Search for the cell housing the specified text and yield its (x, y) center coordinate. 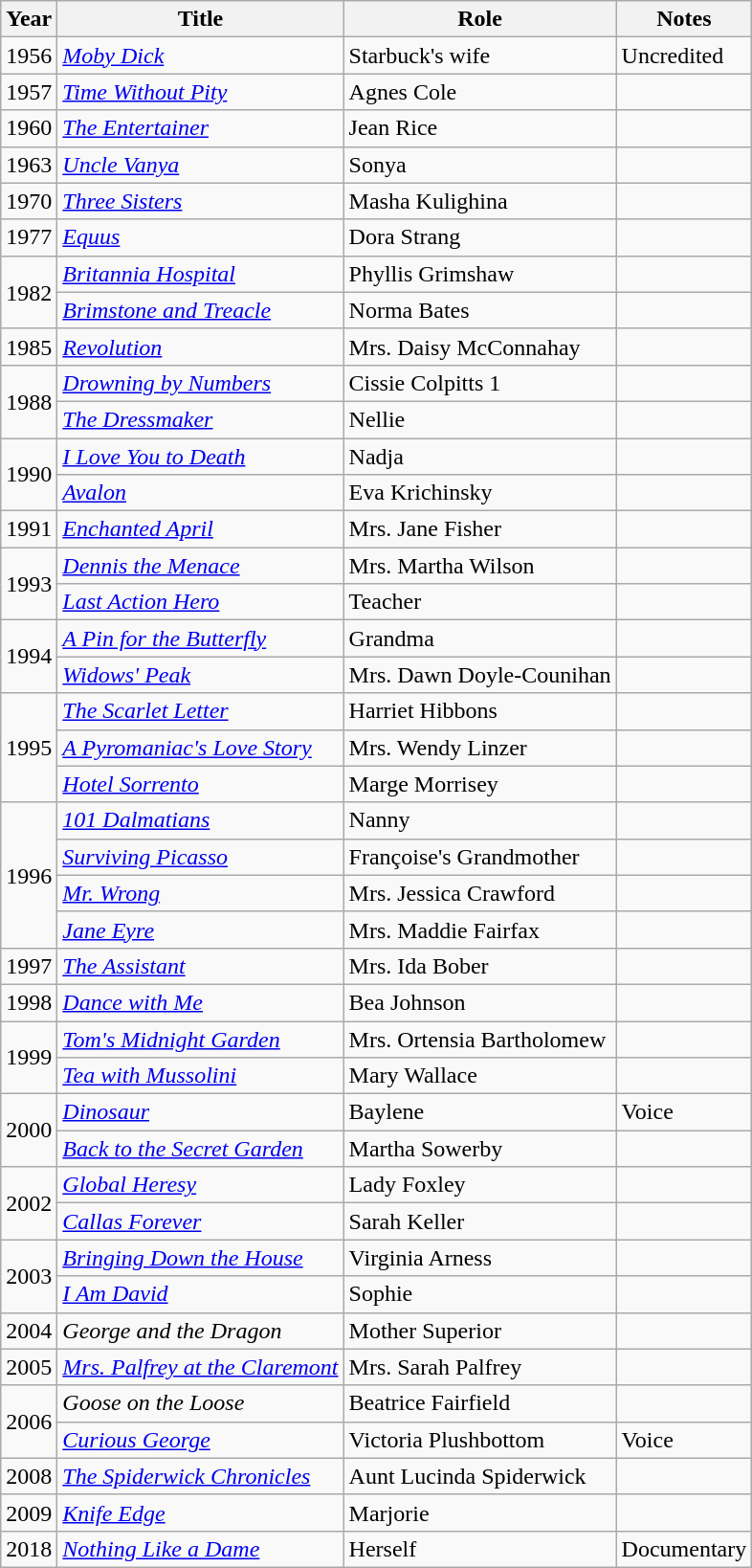
1970 (29, 201)
Bringing Down the House (201, 1258)
Tom's Midnight Garden (201, 1039)
Mrs. Daisy McConnahay (480, 347)
2002 (29, 1203)
Eva Krichinsky (480, 493)
Last Action Hero (201, 602)
Sarah Keller (480, 1221)
The Entertainer (201, 128)
Teacher (480, 602)
Knife Edge (201, 1512)
Agnes Cole (480, 92)
Lady Foxley (480, 1185)
Callas Forever (201, 1221)
Nothing Like a Dame (201, 1549)
Jane Eyre (201, 930)
Widows' Peak (201, 675)
Jean Rice (480, 128)
Uncredited (684, 56)
The Dressmaker (201, 419)
2018 (29, 1549)
2008 (29, 1476)
1995 (29, 748)
2006 (29, 1422)
1982 (29, 292)
Marjorie (480, 1512)
1998 (29, 1002)
1993 (29, 584)
Marge Morrisey (480, 784)
Mary Wallace (480, 1076)
1999 (29, 1057)
I Love You to Death (201, 457)
Beatrice Fairfield (480, 1403)
Masha Kulighina (480, 201)
Mrs. Ida Bober (480, 966)
1988 (29, 401)
1977 (29, 237)
Herself (480, 1549)
Hotel Sorrento (201, 784)
Nellie (480, 419)
Goose on the Loose (201, 1403)
Avalon (201, 493)
Documentary (684, 1549)
101 Dalmatians (201, 820)
George and the Dragon (201, 1331)
Mrs. Maddie Fairfax (480, 930)
Bea Johnson (480, 1002)
I Am David (201, 1294)
Title (201, 19)
The Scarlet Letter (201, 711)
Harriet Hibbons (480, 711)
Drowning by Numbers (201, 383)
1956 (29, 56)
Global Heresy (201, 1185)
1994 (29, 657)
Curious George (201, 1440)
Mrs. Sarah Palfrey (480, 1367)
2000 (29, 1131)
Dinosaur (201, 1112)
Nadja (480, 457)
1996 (29, 875)
A Pin for the Butterfly (201, 638)
Starbuck's wife (480, 56)
1957 (29, 92)
The Assistant (201, 966)
1985 (29, 347)
1960 (29, 128)
Three Sisters (201, 201)
Françoise's Grandmother (480, 857)
Virginia Arness (480, 1258)
Dance with Me (201, 1002)
Year (29, 19)
1997 (29, 966)
2003 (29, 1276)
1991 (29, 529)
Revolution (201, 347)
Mrs. Palfrey at the Claremont (201, 1367)
Mother Superior (480, 1331)
Enchanted April (201, 529)
Dora Strang (480, 237)
Moby Dick (201, 56)
Mrs. Wendy Linzer (480, 748)
2009 (29, 1512)
Grandma (480, 638)
1963 (29, 165)
Notes (684, 19)
The Spiderwick Chronicles (201, 1476)
Norma Bates (480, 310)
Role (480, 19)
Mrs. Jessica Crawford (480, 893)
Cissie Colpitts 1 (480, 383)
2004 (29, 1331)
Dennis the Menace (201, 566)
Time Without Pity (201, 92)
A Pyromaniac's Love Story (201, 748)
Aunt Lucinda Spiderwick (480, 1476)
Surviving Picasso (201, 857)
1990 (29, 475)
Tea with Mussolini (201, 1076)
Brimstone and Treacle (201, 310)
2005 (29, 1367)
Mrs. Ortensia Bartholomew (480, 1039)
Sonya (480, 165)
Martha Sowerby (480, 1149)
Mr. Wrong (201, 893)
Mrs. Dawn Doyle-Counihan (480, 675)
Nanny (480, 820)
Baylene (480, 1112)
Back to the Secret Garden (201, 1149)
Uncle Vanya (201, 165)
Mrs. Jane Fisher (480, 529)
Britannia Hospital (201, 274)
Victoria Plushbottom (480, 1440)
Phyllis Grimshaw (480, 274)
Mrs. Martha Wilson (480, 566)
Equus (201, 237)
Sophie (480, 1294)
